Return [x, y] of the center of cell containing provided text 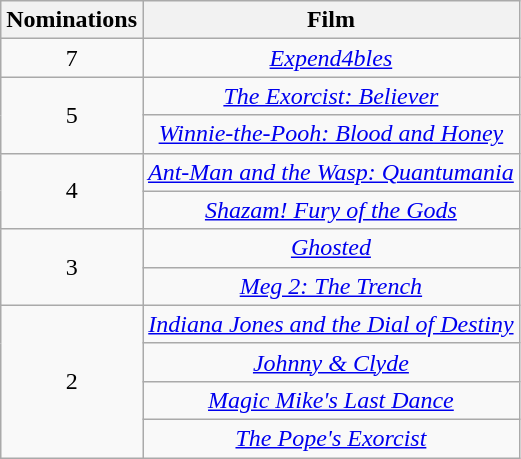
Ghosted [330, 248]
3 [72, 267]
The Pope's Exorcist [330, 438]
Expend4bles [330, 58]
Film [330, 20]
7 [72, 58]
Indiana Jones and the Dial of Destiny [330, 324]
Johnny & Clyde [330, 362]
Nominations [72, 20]
The Exorcist: Believer [330, 96]
Ant-Man and the Wasp: Quantumania [330, 172]
Magic Mike's Last Dance [330, 400]
Meg 2: The Trench [330, 286]
Shazam! Fury of the Gods [330, 210]
2 [72, 381]
Winnie-the-Pooh: Blood and Honey [330, 134]
4 [72, 191]
5 [72, 115]
